Determine the (X, Y) coordinate at the center of the cell enclosing the given text.  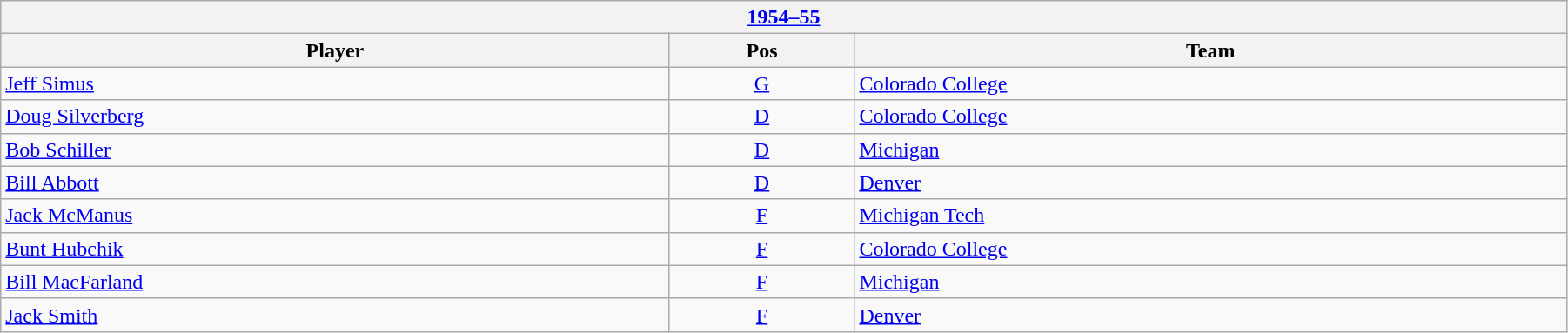
Team (1211, 50)
G (762, 83)
Michigan Tech (1211, 216)
Jack Smith (335, 315)
Player (335, 50)
Jeff Simus (335, 83)
1954–55 (784, 17)
Bill Abbott (335, 183)
Bill MacFarland (335, 282)
Bob Schiller (335, 150)
Doug Silverberg (335, 117)
Pos (762, 50)
Bunt Hubchik (335, 249)
Jack McManus (335, 216)
